From the cell containing the given text, extract its center point as (X, Y) coordinate. 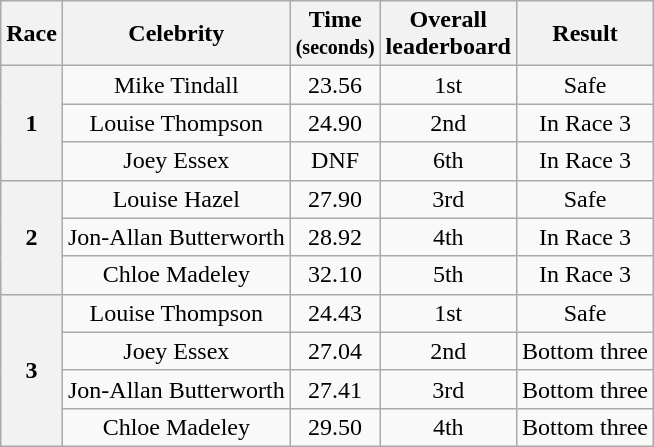
27.41 (335, 389)
Mike Tindall (176, 85)
2 (32, 237)
24.43 (335, 313)
6th (448, 161)
DNF (335, 161)
Overallleaderboard (448, 34)
29.50 (335, 427)
1 (32, 123)
3 (32, 370)
Time(seconds) (335, 34)
28.92 (335, 237)
Celebrity (176, 34)
24.90 (335, 123)
5th (448, 275)
23.56 (335, 85)
27.90 (335, 199)
Result (584, 34)
Race (32, 34)
32.10 (335, 275)
Louise Hazel (176, 199)
27.04 (335, 351)
